Extract the (x, y) coordinate from the center of the cell holding the provided text.  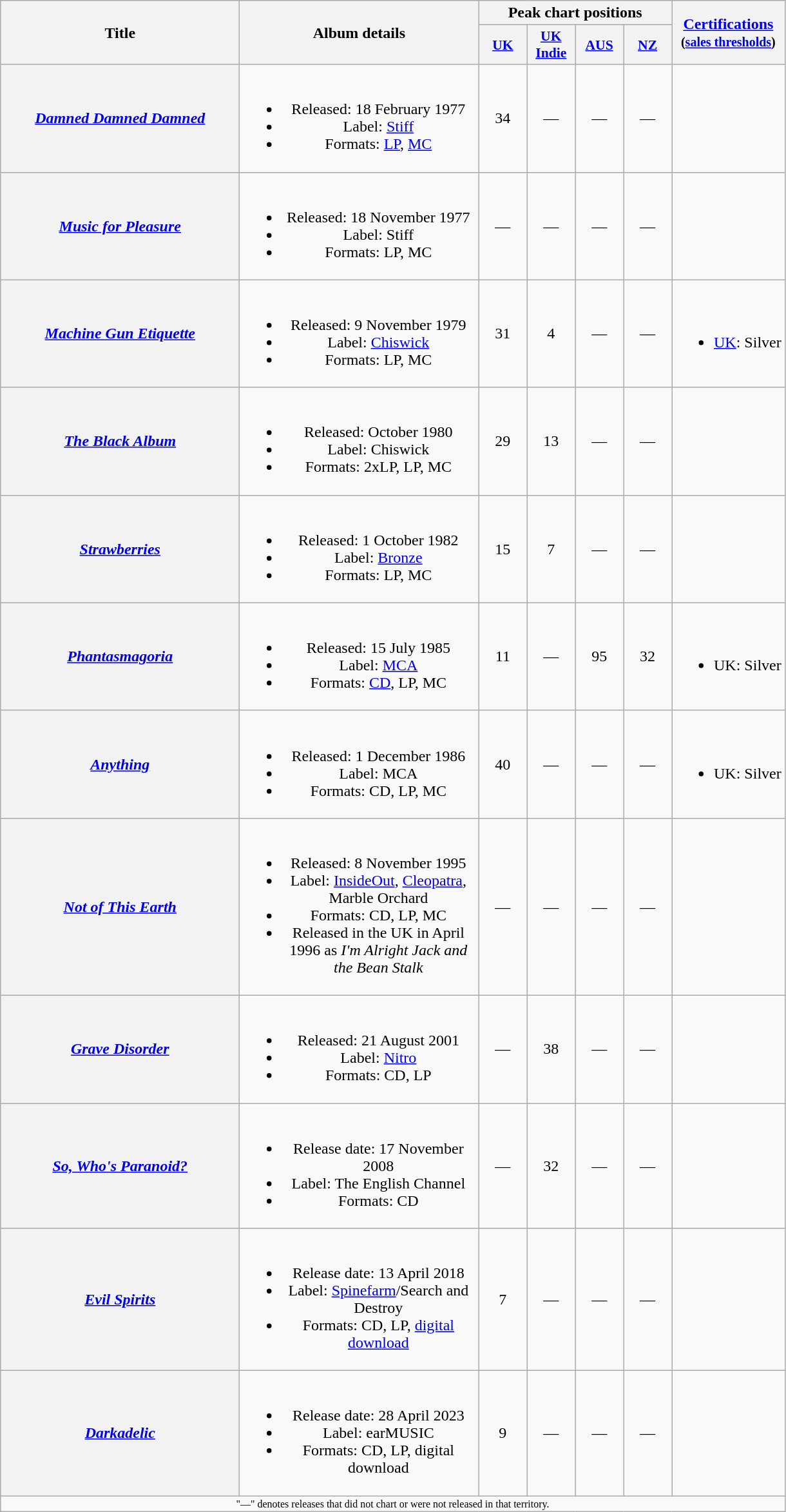
Strawberries (120, 549)
Anything (120, 764)
Peak chart positions (575, 13)
15 (503, 549)
Album details (359, 32)
Machine Gun Etiquette (120, 334)
Release date: 13 April 2018Label: Spinefarm/Search and DestroyFormats: CD, LP, digital download (359, 1299)
9 (503, 1433)
Damned Damned Damned (120, 119)
Darkadelic (120, 1433)
Not of This Earth (120, 906)
4 (551, 334)
13 (551, 441)
Certifications(sales thresholds) (728, 32)
Release date: 17 November 2008Label: The English ChannelFormats: CD (359, 1166)
Grave Disorder (120, 1049)
Released: 21 August 2001Label: NitroFormats: CD, LP (359, 1049)
40 (503, 764)
Released: 1 December 1986Label: MCAFormats: CD, LP, MC (359, 764)
Released: 18 November 1977Label: StiffFormats: LP, MC (359, 226)
Music for Pleasure (120, 226)
Released: 1 October 1982Label: BronzeFormats: LP, MC (359, 549)
Phantasmagoria (120, 656)
UKIndie (551, 45)
The Black Album (120, 441)
"—" denotes releases that did not chart or were not released in that territory. (393, 1504)
Title (120, 32)
95 (599, 656)
UK (503, 45)
Released: 9 November 1979Label: ChiswickFormats: LP, MC (359, 334)
Evil Spirits (120, 1299)
31 (503, 334)
NZ (648, 45)
29 (503, 441)
11 (503, 656)
AUS (599, 45)
Released: 15 July 1985Label: MCAFormats: CD, LP, MC (359, 656)
38 (551, 1049)
So, Who's Paranoid? (120, 1166)
Released: 18 February 1977Label: StiffFormats: LP, MC (359, 119)
Released: October 1980Label: ChiswickFormats: 2xLP, LP, MC (359, 441)
Release date: 28 April 2023Label: earMUSICFormats: CD, LP, digital download (359, 1433)
34 (503, 119)
